Search for the cell housing the specified text and yield its (x, y) center coordinate. 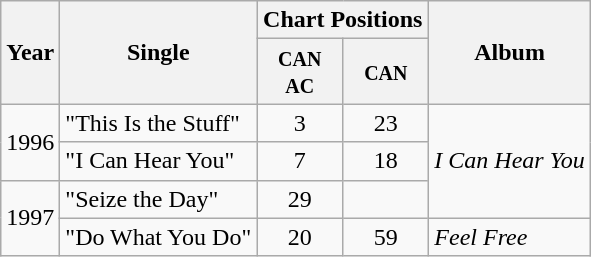
59 (386, 237)
Chart Positions (343, 20)
"I Can Hear You" (158, 161)
7 (300, 161)
"This Is the Stuff" (158, 123)
20 (300, 237)
29 (300, 199)
"Do What You Do" (158, 237)
23 (386, 123)
I Can Hear You (510, 161)
Single (158, 52)
Feel Free (510, 237)
Album (510, 52)
CAN (386, 72)
1997 (30, 218)
CAN AC (300, 72)
1996 (30, 142)
3 (300, 123)
"Seize the Day" (158, 199)
Year (30, 52)
18 (386, 161)
